Locate the cell with the specified text and output its (x, y) center coordinate. 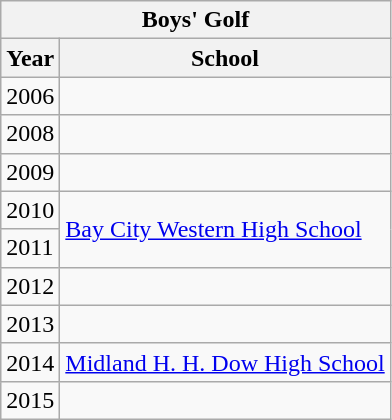
2010 (30, 210)
2014 (30, 362)
Year (30, 58)
2006 (30, 96)
Bay City Western High School (225, 229)
School (225, 58)
2013 (30, 324)
Midland H. H. Dow High School (225, 362)
Boys' Golf (196, 20)
2008 (30, 134)
2012 (30, 286)
2009 (30, 172)
2011 (30, 248)
2015 (30, 400)
